Search for the cell housing the specified text and yield its [x, y] center coordinate. 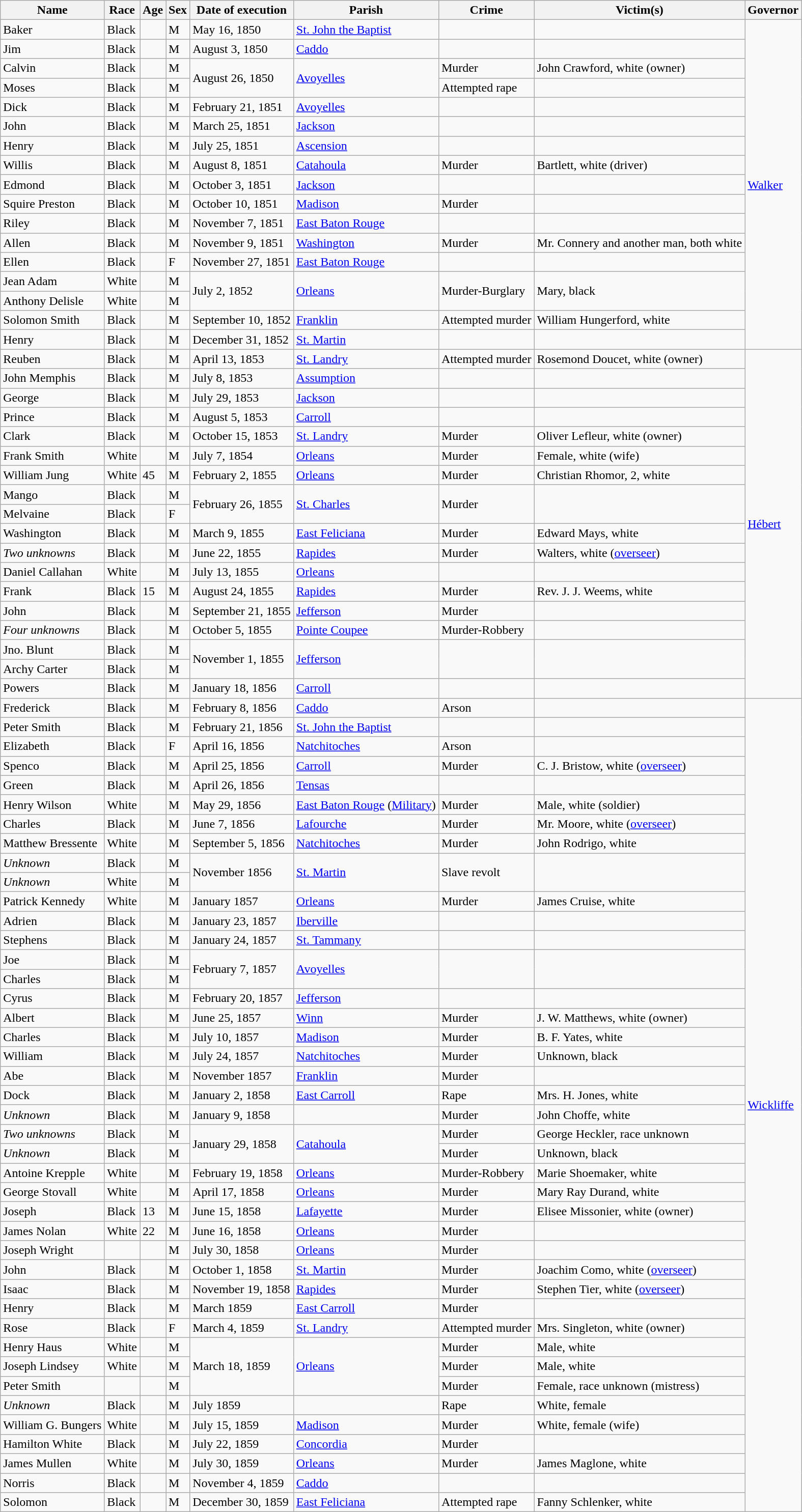
January 24, 1857 [242, 940]
James Nolan [52, 1231]
John Crawford, white (owner) [640, 68]
July 30, 1859 [242, 1463]
Hamilton White [52, 1444]
Spenco [52, 766]
St. Tammany [366, 940]
Prince [52, 417]
William Jung [52, 475]
Race [122, 10]
Solomon [52, 1502]
April 25, 1856 [242, 766]
Governor [773, 10]
Baker [52, 30]
John Rodrigo, white [640, 843]
George Stovall [52, 1192]
Four unknowns [52, 630]
October 3, 1851 [242, 184]
September 21, 1855 [242, 611]
Stephens [52, 940]
Christian Rhomor, 2, white [640, 475]
Dock [52, 1095]
William G. Bungers [52, 1424]
Henry Wilson [52, 804]
August 3, 1850 [242, 49]
Jean Adam [52, 282]
Walters, white (overseer) [640, 552]
Joseph [52, 1212]
February 19, 1858 [242, 1172]
James Maglone, white [640, 1463]
July 13, 1855 [242, 572]
C. J. Bristow, white (overseer) [640, 766]
April 13, 1853 [242, 359]
June 15, 1858 [242, 1212]
February 2, 1855 [242, 475]
Parish [366, 10]
January 29, 1858 [242, 1143]
Elisee Missonier, white (owner) [640, 1212]
Rose [52, 1328]
Tensas [366, 785]
Rosemond Doucet, white (owner) [640, 359]
July 15, 1859 [242, 1424]
Fanny Schlenker, white [640, 1502]
Date of execution [242, 10]
April 16, 1856 [242, 746]
July 22, 1859 [242, 1444]
October 10, 1851 [242, 204]
Calvin [52, 68]
Mr. Connery and another man, both white [640, 243]
Mr. Moore, white (overseer) [640, 824]
January 9, 1858 [242, 1114]
Crime [486, 10]
Anthony Delisle [52, 301]
July 24, 1857 [242, 1056]
Lafayette [366, 1212]
John Memphis [52, 378]
22 [153, 1231]
Henry Haus [52, 1347]
January 2, 1858 [242, 1095]
Walker [773, 184]
Archy Carter [52, 669]
May 29, 1856 [242, 804]
Assumption [366, 378]
Squire Preston [52, 204]
February 26, 1855 [242, 504]
Stephen Tier, white (overseer) [640, 1289]
September 5, 1856 [242, 843]
Victim(s) [640, 10]
February 21, 1856 [242, 727]
January 1857 [242, 902]
Hébert [773, 523]
March 1859 [242, 1308]
August 24, 1855 [242, 592]
Adrien [52, 921]
Frank [52, 592]
November 27, 1851 [242, 262]
Edmond [52, 184]
October 5, 1855 [242, 630]
December 31, 1852 [242, 340]
February 21, 1851 [242, 107]
Iberville [366, 921]
James Cruise, white [640, 902]
November 7, 1851 [242, 223]
July 10, 1857 [242, 1037]
March 9, 1855 [242, 533]
July 8, 1853 [242, 378]
Bartlett, white (driver) [640, 165]
Powers [52, 688]
George Heckler, race unknown [640, 1134]
Allen [52, 243]
Lafourche [366, 824]
March 4, 1859 [242, 1328]
July 1859 [242, 1405]
Albert [52, 1018]
November 1, 1855 [242, 659]
Name [52, 10]
Dick [52, 107]
June 7, 1856 [242, 824]
Rev. J. J. Weems, white [640, 592]
Mango [52, 494]
April 17, 1858 [242, 1192]
November 1856 [242, 873]
Joseph Lindsey [52, 1366]
Matthew Bressente [52, 843]
May 16, 1850 [242, 30]
Norris [52, 1483]
Joe [52, 960]
White, female [640, 1405]
Elizabeth [52, 746]
Isaac [52, 1289]
October 1, 1858 [242, 1270]
Abe [52, 1076]
Solomon Smith [52, 320]
Willis [52, 165]
James Mullen [52, 1463]
Ellen [52, 262]
Moses [52, 88]
Marie Shoemaker, white [640, 1172]
Edward Mays, white [640, 533]
January 18, 1856 [242, 688]
August 26, 1850 [242, 78]
Mary Ray Durand, white [640, 1192]
July 30, 1858 [242, 1250]
Patrick Kennedy [52, 902]
Female, race unknown (mistress) [640, 1386]
White, female (wife) [640, 1424]
Melvaine [52, 514]
Reuben [52, 359]
Frank Smith [52, 456]
March 18, 1859 [242, 1366]
August 8, 1851 [242, 165]
Female, white (wife) [640, 456]
Mrs. H. Jones, white [640, 1095]
February 7, 1857 [242, 969]
August 5, 1853 [242, 417]
Frederick [52, 708]
B. F. Yates, white [640, 1037]
Mary, black [640, 291]
November 1857 [242, 1076]
November 19, 1858 [242, 1289]
Mrs. Singleton, white (owner) [640, 1328]
February 8, 1856 [242, 708]
Wickliffe [773, 1105]
Sex [178, 10]
Clark [52, 436]
Concordia [366, 1444]
September 10, 1852 [242, 320]
George [52, 398]
J. W. Matthews, white (owner) [640, 1018]
February 20, 1857 [242, 998]
13 [153, 1212]
July 29, 1853 [242, 398]
July 25, 1851 [242, 146]
Jno. Blunt [52, 650]
William Hungerford, white [640, 320]
St. Charles [366, 504]
Winn [366, 1018]
Pointe Coupee [366, 630]
Ascension [366, 146]
November 4, 1859 [242, 1483]
Slave revolt [486, 873]
Murder-Burglary [486, 291]
November 9, 1851 [242, 243]
John Choffe, white [640, 1114]
March 25, 1851 [242, 126]
June 25, 1857 [242, 1018]
December 30, 1859 [242, 1502]
June 22, 1855 [242, 552]
Green [52, 785]
15 [153, 592]
July 2, 1852 [242, 291]
July 7, 1854 [242, 456]
Daniel Callahan [52, 572]
October 15, 1853 [242, 436]
Jim [52, 49]
June 16, 1858 [242, 1231]
45 [153, 475]
Cyrus [52, 998]
January 23, 1857 [242, 921]
Oliver Lefleur, white (owner) [640, 436]
Antoine Krepple [52, 1172]
William [52, 1056]
Age [153, 10]
Joseph Wright [52, 1250]
Male, white (soldier) [640, 804]
Joachim Como, white (overseer) [640, 1270]
Riley [52, 223]
April 26, 1856 [242, 785]
East Baton Rouge (Military) [366, 804]
